Scan for the cell matching the given text and deliver its [x, y] coordinate at center. 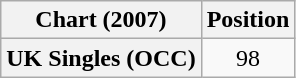
98 [248, 58]
UK Singles (OCC) [101, 58]
Chart (2007) [101, 20]
Position [248, 20]
